Output the [X, Y] coordinate of the center of the cell containing the given text.  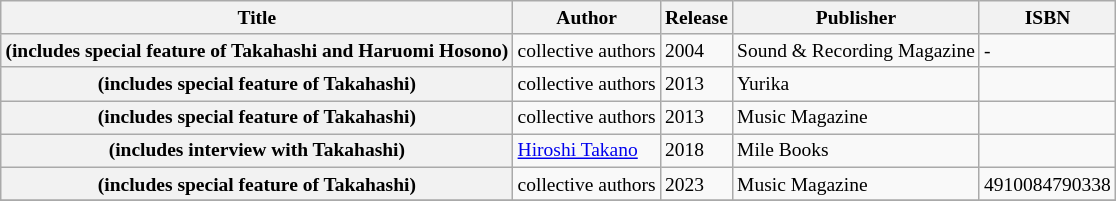
- [1047, 50]
Yurika [856, 84]
2023 [696, 184]
Author [586, 18]
2018 [696, 150]
4910084790338 [1047, 184]
Release [696, 18]
Hiroshi Takano [586, 150]
Title [257, 18]
Sound & Recording Magazine [856, 50]
Mile Books [856, 150]
ISBN [1047, 18]
(includes interview with Takahashi) [257, 150]
2004 [696, 50]
(includes special feature of Takahashi and Haruomi Hosono) [257, 50]
Publisher [856, 18]
